Scan for the cell matching the given text and deliver its (X, Y) coordinate at center. 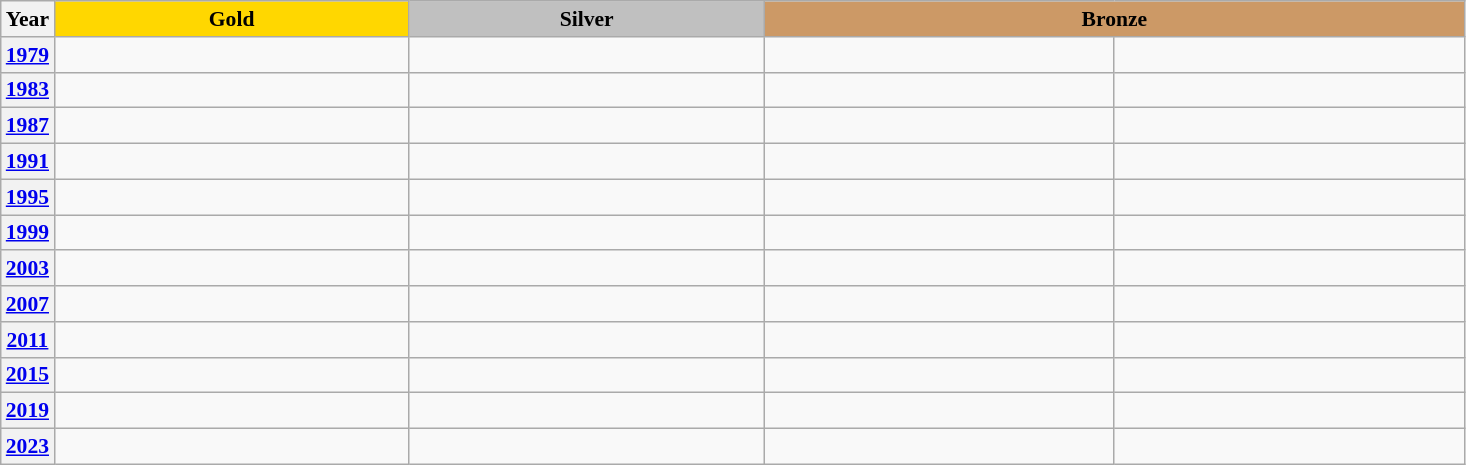
2011 (28, 340)
1979 (28, 55)
2003 (28, 269)
1999 (28, 233)
Silver (586, 19)
1987 (28, 126)
Bronze (1114, 19)
2019 (28, 411)
1991 (28, 162)
1983 (28, 90)
Year (28, 19)
2015 (28, 375)
1995 (28, 197)
2007 (28, 304)
Gold (232, 19)
2023 (28, 447)
